Find where the given text appears and provide that cell's center as (X, Y) coordinate. 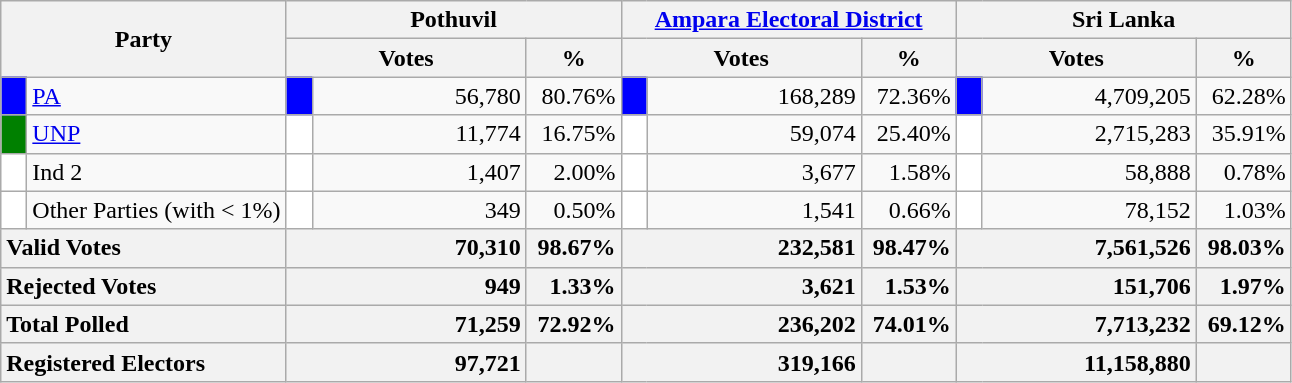
80.76% (574, 96)
98.47% (908, 248)
UNP (156, 134)
349 (419, 210)
69.12% (1244, 324)
1.03% (1244, 210)
151,706 (1076, 286)
2.00% (574, 172)
72.36% (908, 96)
1.58% (908, 172)
3,677 (754, 172)
7,713,232 (1076, 324)
70,310 (406, 248)
Total Polled (144, 324)
236,202 (741, 324)
11,774 (419, 134)
Valid Votes (144, 248)
1.97% (1244, 286)
PA (156, 96)
Party (144, 39)
74.01% (908, 324)
Ind 2 (156, 172)
168,289 (754, 96)
Registered Electors (144, 362)
78,152 (1089, 210)
25.40% (908, 134)
56,780 (419, 96)
949 (406, 286)
97,721 (406, 362)
232,581 (741, 248)
Sri Lanka (1124, 20)
Pothuvil (454, 20)
58,888 (1089, 172)
72.92% (574, 324)
62.28% (1244, 96)
1,407 (419, 172)
3,621 (741, 286)
1.53% (908, 286)
1,541 (754, 210)
1.33% (574, 286)
2,715,283 (1089, 134)
319,166 (741, 362)
59,074 (754, 134)
Rejected Votes (144, 286)
71,259 (406, 324)
98.67% (574, 248)
11,158,880 (1076, 362)
0.78% (1244, 172)
0.66% (908, 210)
0.50% (574, 210)
Other Parties (with < 1%) (156, 210)
35.91% (1244, 134)
Ampara Electoral District (788, 20)
4,709,205 (1089, 96)
16.75% (574, 134)
98.03% (1244, 248)
7,561,526 (1076, 248)
